From the cell containing the given text, extract its center point as [x, y] coordinate. 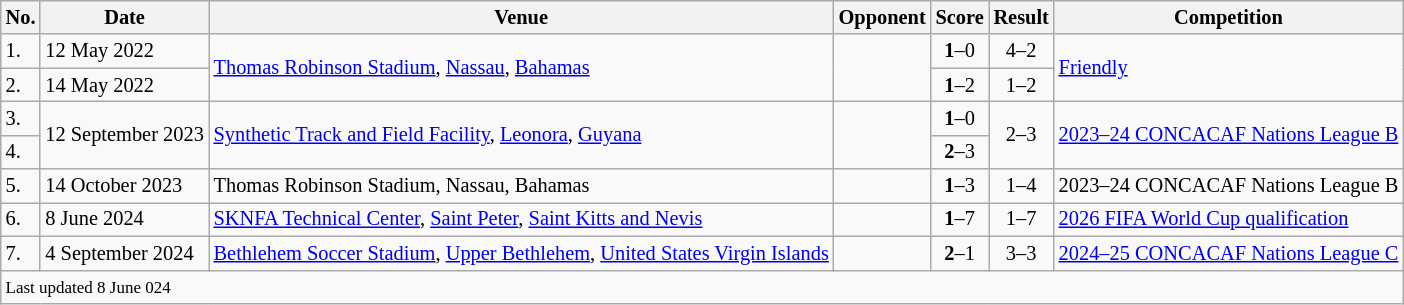
2. [21, 85]
1. [21, 51]
1–3 [960, 186]
Score [960, 17]
Opponent [882, 17]
Result [1022, 17]
Last updated 8 June 024 [702, 287]
2026 FIFA World Cup qualification [1229, 219]
4. [21, 152]
3–3 [1022, 253]
SKNFA Technical Center, Saint Peter, Saint Kitts and Nevis [522, 219]
1–4 [1022, 186]
7. [21, 253]
6. [21, 219]
14 May 2022 [124, 85]
2024–25 CONCACAF Nations League C [1229, 253]
8 June 2024 [124, 219]
No. [21, 17]
Competition [1229, 17]
3. [21, 118]
Bethlehem Soccer Stadium, Upper Bethlehem, United States Virgin Islands [522, 253]
4 September 2024 [124, 253]
12 September 2023 [124, 134]
12 May 2022 [124, 51]
4–2 [1022, 51]
14 October 2023 [124, 186]
5. [21, 186]
Venue [522, 17]
Date [124, 17]
2–1 [960, 253]
Friendly [1229, 68]
Synthetic Track and Field Facility, Leonora, Guyana [522, 134]
